Find where the given text appears and provide that cell's center as [x, y] coordinate. 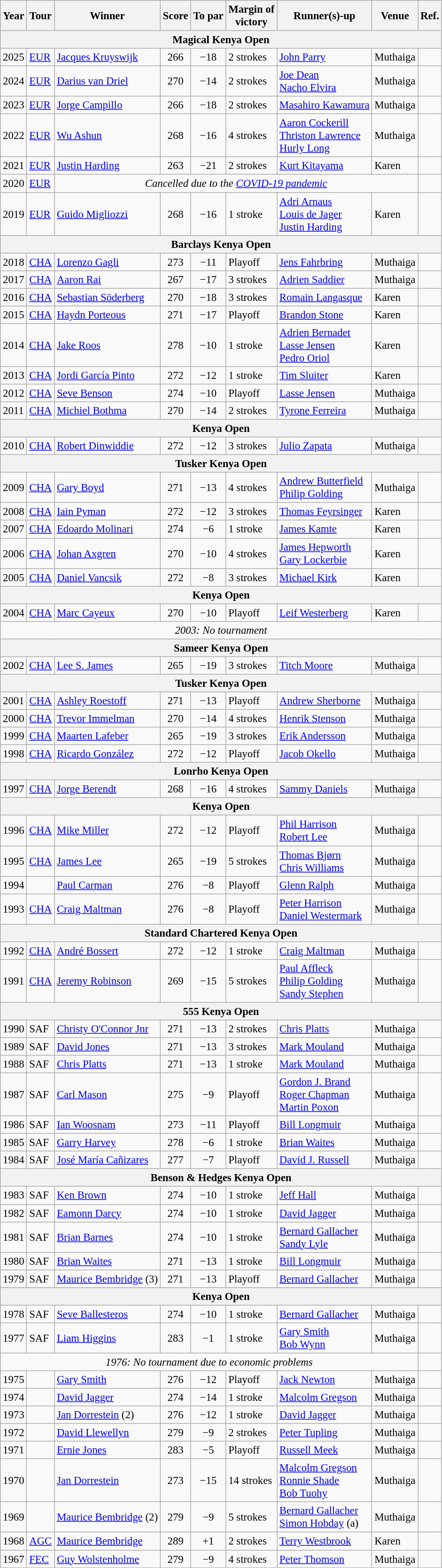
1997 [14, 789]
2000 [14, 719]
Peter Thomson [325, 1559]
1992 [14, 951]
Adrien Saddier [325, 279]
Trevor Immelman [108, 719]
Guido Migliozzi [108, 214]
2024 [14, 82]
1991 [14, 981]
Ernie Jones [108, 1450]
2011 [14, 411]
2006 [14, 553]
Paul Carman [108, 885]
Brian Barnes [108, 1237]
Ken Brown [108, 1196]
Jorge Campillo [108, 105]
14 strokes [252, 1481]
Gary Smith [108, 1380]
−5 [209, 1450]
Liam Higgins [108, 1338]
2015 [14, 315]
Seve Ballesteros [108, 1314]
To par [209, 16]
2019 [14, 214]
Jens Fahrbring [325, 262]
Wu Ashun [108, 136]
Sammy Daniels [325, 789]
1987 [14, 1095]
−7 [209, 1160]
2023 [14, 105]
Barclays Kenya Open [221, 244]
Marc Cayeux [108, 613]
2020 [14, 184]
1977 [14, 1338]
2009 [14, 487]
Cancelled due to the COVID-19 pandemic [236, 184]
David Llewellyn [108, 1433]
Adri Arnaus Louis de Jager Justin Harding [325, 214]
Jack Newton [325, 1380]
1986 [14, 1125]
John Parry [325, 57]
Masahiro Kawamura [325, 105]
1989 [14, 1046]
2016 [14, 297]
1982 [14, 1213]
Brandon Stone [325, 315]
Malcolm Gregson [325, 1398]
2004 [14, 613]
Maurice Bembridge (3) [108, 1279]
Ian Woosnam [108, 1125]
2002 [14, 666]
Jake Roos [108, 345]
2008 [14, 512]
1990 [14, 1029]
2025 [14, 57]
Maarten Lafeber [108, 736]
1971 [14, 1450]
Andrew Butterfield Philip Golding [325, 487]
Lasse Jensen [325, 393]
David J. Russell [325, 1160]
Malcolm Gregson Ronnie Shade Bob Tuohy [325, 1481]
Ashley Roestoff [108, 701]
Bernard Gallacher Simon Hobday (a) [325, 1517]
Garry Harvey [108, 1143]
2007 [14, 530]
269 [176, 981]
Guy Wolstenholme [108, 1559]
Jeremy Robinson [108, 981]
1988 [14, 1064]
Jorge Berendt [108, 789]
AGC [40, 1541]
Christy O'Connor Jnr [108, 1029]
1995 [14, 861]
FEC [40, 1559]
Tyrone Ferreira [325, 411]
Darius van Driel [108, 82]
2003: No tournament [221, 630]
277 [176, 1160]
Erik Andersson [325, 736]
1979 [14, 1279]
Paul Affleck Philip Golding Sandy Stephen [325, 981]
Carl Mason [108, 1095]
2022 [14, 136]
Standard Chartered Kenya Open [221, 933]
Sebastian Söderberg [108, 297]
Russell Meek [325, 1450]
2021 [14, 166]
Thomas Feyrsinger [325, 512]
Edoardo Molinari [108, 530]
Michiel Bothma [108, 411]
Tim Sluiter [325, 376]
1981 [14, 1237]
Jan Dorrestein [108, 1481]
Andrew Sherborne [325, 701]
Bernard Gallacher Sandy Lyle [325, 1237]
Joe Dean Nacho Elvira [325, 82]
2017 [14, 279]
267 [176, 279]
1984 [14, 1160]
1969 [14, 1517]
Aaron Rai [108, 279]
Jan Dorrestein (2) [108, 1415]
1978 [14, 1314]
555 Kenya Open [221, 1011]
Winner [108, 16]
Lorenzo Gagli [108, 262]
Michael Kirk [325, 577]
+1 [209, 1541]
Haydn Porteous [108, 315]
Gordon J. Brand Roger Chapman Martin Poxon [325, 1095]
Venue [395, 16]
Glenn Ralph [325, 885]
Henrik Stenson [325, 719]
Justin Harding [108, 166]
Terry Westbrook [325, 1541]
2012 [14, 393]
Margin ofvictory [252, 16]
Phil Harrison Robert Lee [325, 831]
André Bossert [108, 951]
Johan Axgren [108, 553]
−1 [209, 1338]
Ricardo González [108, 754]
2005 [14, 577]
2013 [14, 376]
Mike Miller [108, 831]
Jacques Kruyswijk [108, 57]
1975 [14, 1380]
Jacob Okello [325, 754]
Gary Boyd [108, 487]
1998 [14, 754]
Magical Kenya Open [221, 40]
David Jones [108, 1046]
2014 [14, 345]
−21 [209, 166]
José María Cañizares [108, 1160]
2010 [14, 446]
Score [176, 16]
1996 [14, 831]
1976: No tournament due to economic problems [209, 1362]
1983 [14, 1196]
1985 [14, 1143]
Benson & Hedges Kenya Open [221, 1178]
1972 [14, 1433]
1994 [14, 885]
Jordi García Pinto [108, 376]
263 [176, 166]
Maurice Bembridge (2) [108, 1517]
Leif Westerberg [325, 613]
1999 [14, 736]
Runner(s)-up [325, 16]
Lonrho Kenya Open [221, 771]
Kurt Kitayama [325, 166]
James Hepworth Gary Lockerbie [325, 553]
Titch Moore [325, 666]
James Lee [108, 861]
Peter Harrison Daniel Westermark [325, 909]
1980 [14, 1261]
Aaron Cockerill Thriston Lawrence Hurly Long [325, 136]
Seve Benson [108, 393]
Tour [40, 16]
1967 [14, 1559]
Gary Smith Bob Wynn [325, 1338]
Lee S. James [108, 666]
Year [14, 16]
1974 [14, 1398]
Eamonn Darcy [108, 1213]
Adrien Bernadet Lasse Jensen Pedro Oriol [325, 345]
Robert Dinwiddie [108, 446]
Iain Pyman [108, 512]
James Kamte [325, 530]
2018 [14, 262]
Jeff Hall [325, 1196]
Ref. [430, 16]
1970 [14, 1481]
2001 [14, 701]
275 [176, 1095]
1993 [14, 909]
Daniel Vancsik [108, 577]
289 [176, 1541]
Maurice Bembridge [108, 1541]
1973 [14, 1415]
Julio Zapata [325, 446]
Sameer Kenya Open [221, 648]
1968 [14, 1541]
Thomas Bjørn Chris Williams [325, 861]
Peter Tupling [325, 1433]
Romain Langasque [325, 297]
